Return the (x, y) coordinate for the center point of the cell that contains the specified text.  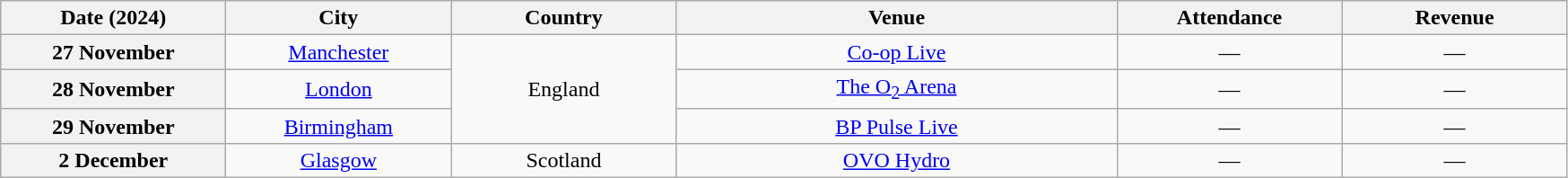
London (339, 89)
2 December (113, 160)
The O2 Arena (897, 89)
28 November (113, 89)
27 November (113, 52)
Birmingham (339, 126)
Date (2024) (113, 18)
Co-op Live (897, 52)
Venue (897, 18)
29 November (113, 126)
Country (563, 18)
England (563, 89)
Glasgow (339, 160)
BP Pulse Live (897, 126)
Manchester (339, 52)
Scotland (563, 160)
OVO Hydro (897, 160)
Revenue (1455, 18)
City (339, 18)
Attendance (1229, 18)
